Detect which cell encompasses the target text, then output its (x, y) center coordinate. 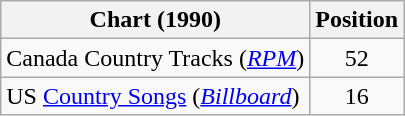
Position (357, 20)
Canada Country Tracks (RPM) (156, 58)
Chart (1990) (156, 20)
US Country Songs (Billboard) (156, 96)
52 (357, 58)
16 (357, 96)
